Capture the cell that displays the provided text and extract its (x, y) central coordinate. 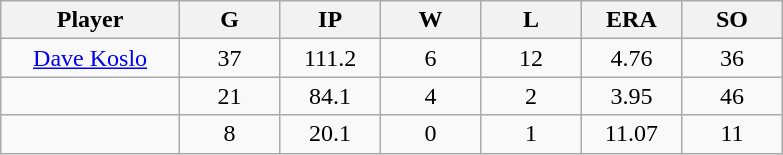
21 (229, 96)
Dave Koslo (90, 58)
Player (90, 20)
6 (430, 58)
3.95 (631, 96)
G (229, 20)
36 (732, 58)
ERA (631, 20)
11.07 (631, 134)
1 (531, 134)
37 (229, 58)
111.2 (330, 58)
12 (531, 58)
W (430, 20)
84.1 (330, 96)
8 (229, 134)
0 (430, 134)
4.76 (631, 58)
20.1 (330, 134)
IP (330, 20)
2 (531, 96)
L (531, 20)
11 (732, 134)
4 (430, 96)
46 (732, 96)
SO (732, 20)
